Search for the cell housing the specified text and yield its [x, y] center coordinate. 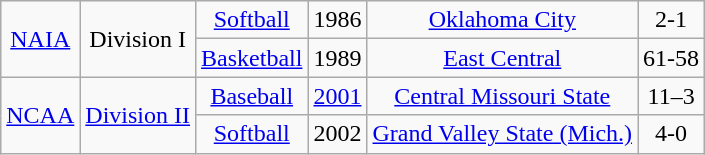
2-1 [672, 20]
4-0 [672, 134]
Oklahoma City [502, 20]
1989 [338, 58]
Division I [138, 39]
Basketball [252, 58]
Baseball [252, 96]
2001 [338, 96]
61-58 [672, 58]
NCAA [40, 115]
2002 [338, 134]
Central Missouri State [502, 96]
Grand Valley State (Mich.) [502, 134]
Division II [138, 115]
East Central [502, 58]
1986 [338, 20]
NAIA [40, 39]
11–3 [672, 96]
